Provide the (x, y) coordinate of the cell's center where the given text is located.  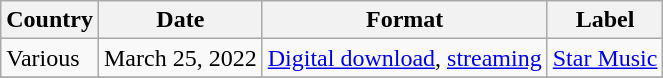
Various (50, 58)
Star Music (605, 58)
Country (50, 20)
Date (180, 20)
Label (605, 20)
March 25, 2022 (180, 58)
Digital download, streaming (404, 58)
Format (404, 20)
